Output the [X, Y] coordinate of the center of the cell containing the given text.  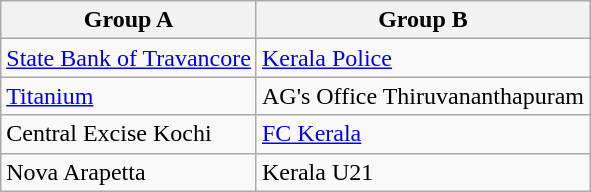
Titanium [129, 96]
Nova Arapetta [129, 172]
Group A [129, 20]
AG's Office Thiruvananthapuram [422, 96]
Group B [422, 20]
FC Kerala [422, 134]
Kerala U21 [422, 172]
Central Excise Kochi [129, 134]
State Bank of Travancore [129, 58]
Kerala Police [422, 58]
